Scan for the cell matching the given text and deliver its (X, Y) coordinate at center. 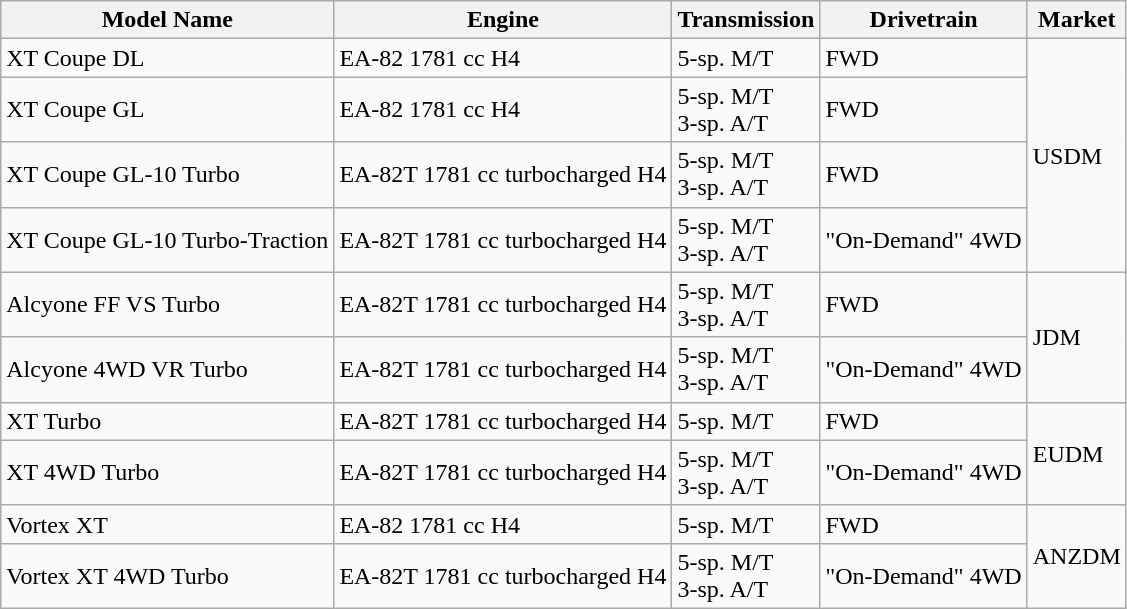
EUDM (1076, 454)
Drivetrain (924, 20)
Vortex XT (168, 524)
Market (1076, 20)
Engine (503, 20)
Alcyone FF VS Turbo (168, 304)
XT Coupe GL-10 Turbo (168, 174)
Alcyone 4WD VR Turbo (168, 370)
Model Name (168, 20)
ANZDM (1076, 556)
XT 4WD Turbo (168, 472)
JDM (1076, 337)
Vortex XT 4WD Turbo (168, 576)
XT Coupe DL (168, 58)
Transmission (746, 20)
XT Turbo (168, 421)
XT Coupe GL-10 Turbo-Traction (168, 240)
USDM (1076, 156)
XT Coupe GL (168, 110)
